Detect which cell encompasses the target text, then output its (X, Y) center coordinate. 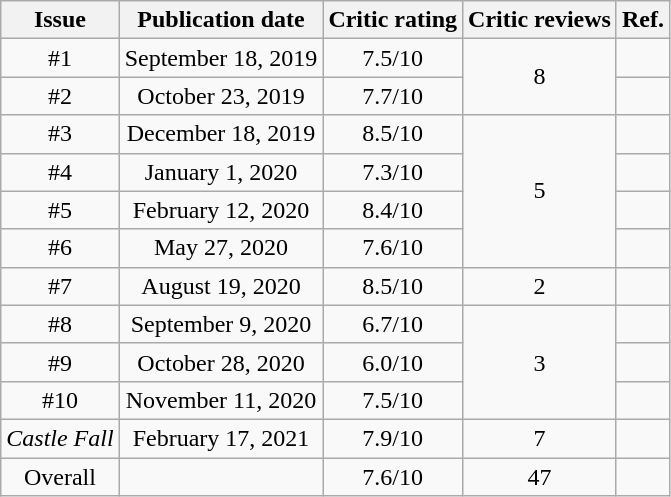
May 27, 2020 (221, 248)
#7 (60, 286)
December 18, 2019 (221, 134)
8 (540, 77)
January 1, 2020 (221, 172)
#4 (60, 172)
September 9, 2020 (221, 324)
7.3/10 (393, 172)
February 12, 2020 (221, 210)
2 (540, 286)
September 18, 2019 (221, 58)
#6 (60, 248)
October 23, 2019 (221, 96)
5 (540, 191)
October 28, 2020 (221, 362)
November 11, 2020 (221, 400)
Castle Fall (60, 438)
#10 (60, 400)
7.9/10 (393, 438)
Issue (60, 20)
Ref. (642, 20)
8.4/10 (393, 210)
February 17, 2021 (221, 438)
Critic reviews (540, 20)
Publication date (221, 20)
7 (540, 438)
47 (540, 477)
Critic rating (393, 20)
#9 (60, 362)
7.7/10 (393, 96)
3 (540, 362)
#8 (60, 324)
#2 (60, 96)
#5 (60, 210)
6.0/10 (393, 362)
August 19, 2020 (221, 286)
6.7/10 (393, 324)
#1 (60, 58)
Overall (60, 477)
#3 (60, 134)
